Identify which cell holds the provided text, then report its [X, Y] central coordinate. 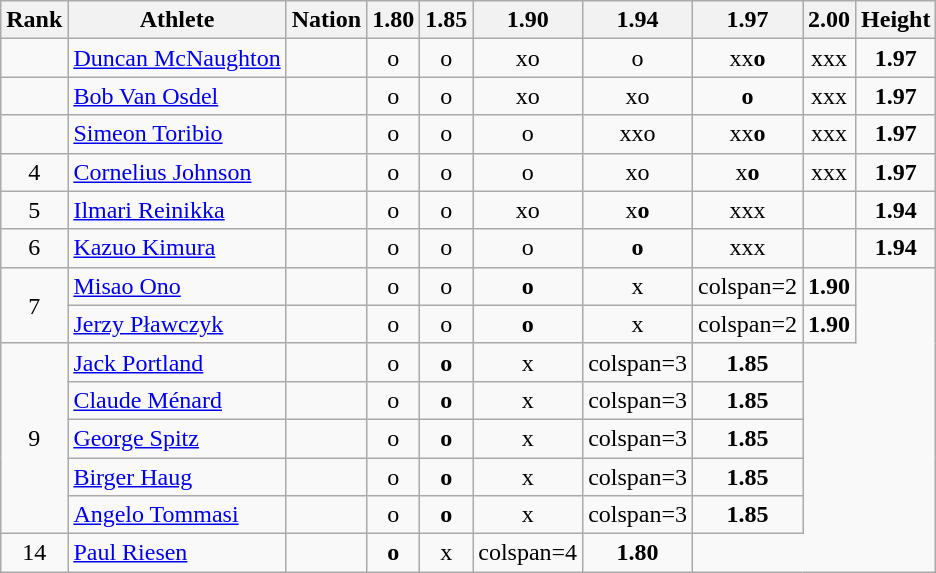
Height [896, 20]
Jerzy Pławczyk [177, 324]
colspan=4 [528, 553]
7 [34, 305]
Birger Haug [177, 477]
Simeon Toribio [177, 134]
Cornelius Johnson [177, 172]
6 [34, 248]
Angelo Tommasi [177, 515]
Ilmari Reinikka [177, 210]
Jack Portland [177, 362]
Paul Riesen [177, 553]
2.00 [828, 20]
Athlete [177, 20]
Bob Van Osdel [177, 96]
Claude Ménard [177, 400]
9 [34, 438]
George Spitz [177, 438]
Rank [34, 20]
14 [34, 553]
Duncan McNaughton [177, 58]
Nation [326, 20]
4 [34, 172]
5 [34, 210]
Kazuo Kimura [177, 248]
Misao Ono [177, 286]
